Determine the (x, y) coordinate at the center of the cell enclosing the given text.  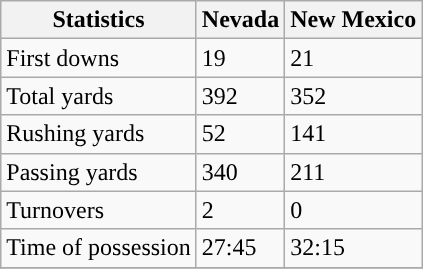
0 (354, 210)
Time of possession (99, 248)
392 (240, 96)
352 (354, 96)
Total yards (99, 96)
First downs (99, 58)
52 (240, 134)
Turnovers (99, 210)
211 (354, 172)
Rushing yards (99, 134)
19 (240, 58)
340 (240, 172)
141 (354, 134)
Statistics (99, 20)
32:15 (354, 248)
21 (354, 58)
New Mexico (354, 20)
Passing yards (99, 172)
27:45 (240, 248)
2 (240, 210)
Nevada (240, 20)
